Scan for the cell matching the given text and deliver its [X, Y] coordinate at center. 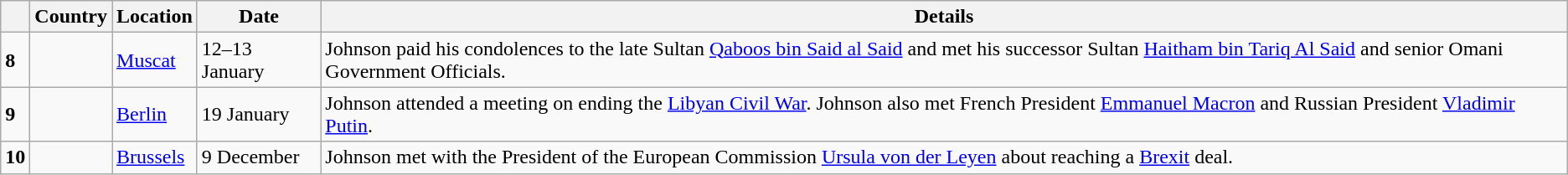
8 [15, 60]
Location [155, 17]
19 January [258, 114]
Date [258, 17]
9 [15, 114]
Muscat [155, 60]
10 [15, 157]
Brussels [155, 157]
Details [944, 17]
9 December [258, 157]
Johnson met with the President of the European Commission Ursula von der Leyen about reaching a Brexit deal. [944, 157]
12–13 January [258, 60]
Berlin [155, 114]
Johnson attended a meeting on ending the Libyan Civil War. Johnson also met French President Emmanuel Macron and Russian President Vladimir Putin. [944, 114]
Country [71, 17]
